Provide the [X, Y] coordinate of the cell's center where the given text is located.  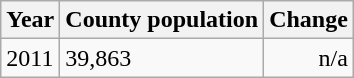
2011 [30, 58]
Change [309, 20]
County population [162, 20]
Year [30, 20]
39,863 [162, 58]
n/a [309, 58]
